Return the [x, y] coordinate for the center point of the cell that contains the specified text.  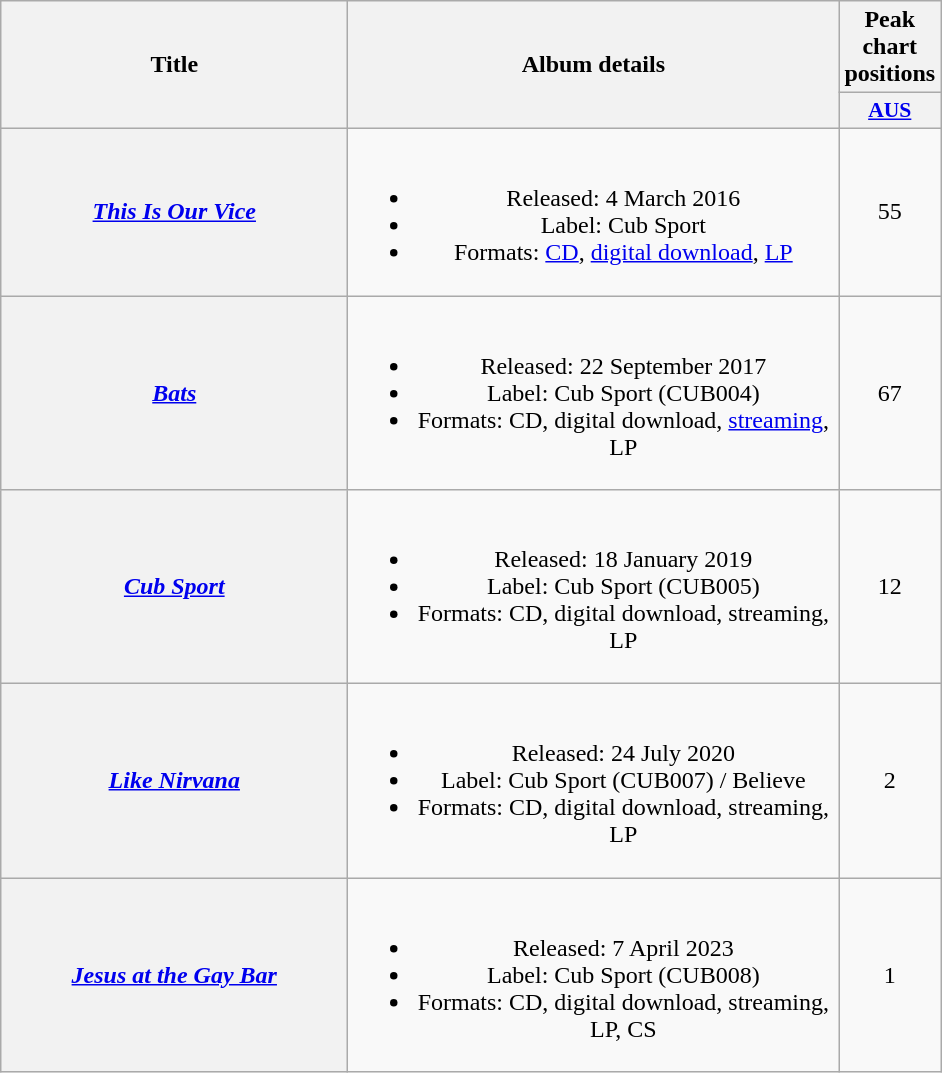
Album details [594, 65]
Jesus at the Gay Bar [174, 975]
Released: 7 April 2023Label: Cub Sport (CUB008)Formats: CD, digital download, streaming, LP, CS [594, 975]
12 [890, 587]
Cub Sport [174, 587]
Title [174, 65]
Bats [174, 393]
This Is Our Vice [174, 212]
Peak chart positions [890, 47]
AUS [890, 111]
Like Nirvana [174, 781]
1 [890, 975]
2 [890, 781]
Released: 22 September 2017Label: Cub Sport (CUB004)Formats: CD, digital download, streaming, LP [594, 393]
Released: 24 July 2020Label: Cub Sport (CUB007) / BelieveFormats: CD, digital download, streaming, LP [594, 781]
55 [890, 212]
67 [890, 393]
Released: 4 March 2016Label: Cub Sport Formats: CD, digital download, LP [594, 212]
Released: 18 January 2019Label: Cub Sport (CUB005)Formats: CD, digital download, streaming, LP [594, 587]
